Search for the cell housing the specified text and yield its [X, Y] center coordinate. 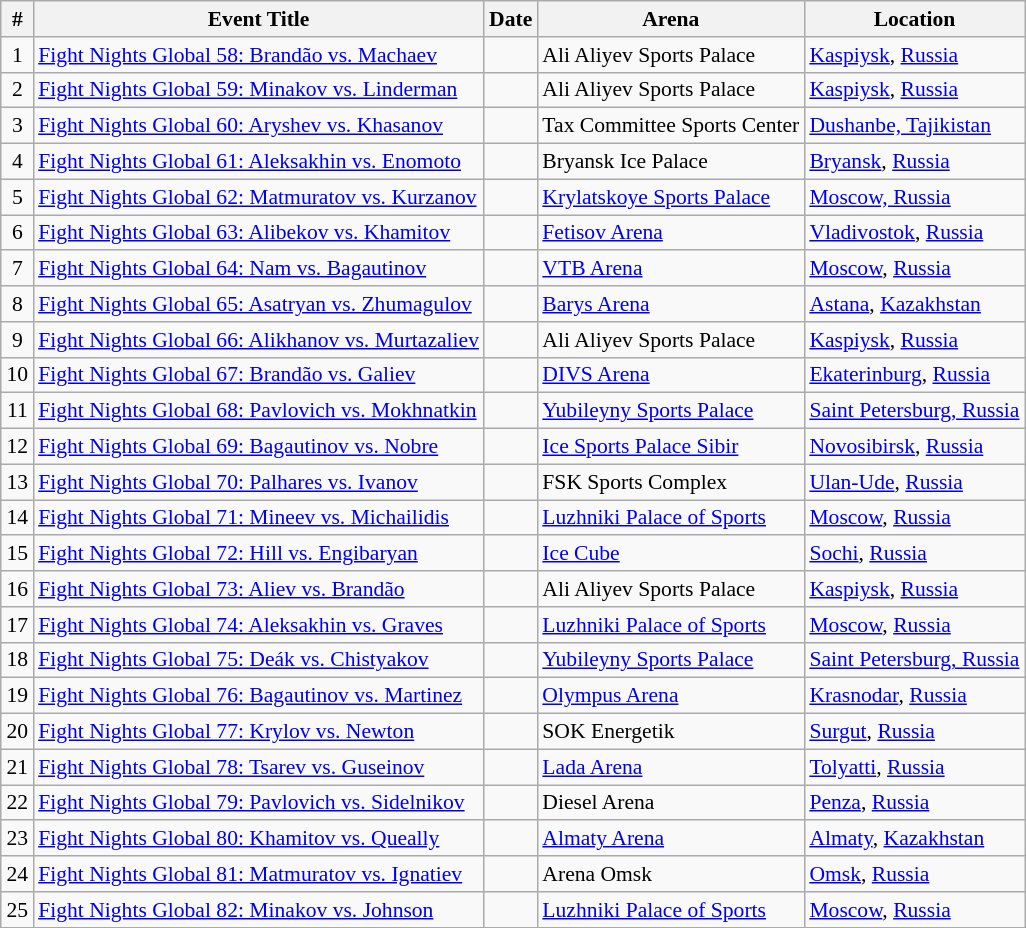
Fetisov Arena [670, 233]
Fight Nights Global 64: Nam vs. Bagautinov [258, 269]
Omsk, Russia [914, 874]
Dushanbe, Tajikistan [914, 126]
11 [17, 411]
Event Title [258, 19]
Fight Nights Global 79: Pavlovich vs. Sidelnikov [258, 803]
Fight Nights Global 67: Brandão vs. Galiev [258, 375]
Fight Nights Global 68: Pavlovich vs. Mokhnatkin [258, 411]
Fight Nights Global 77: Krylov vs. Newton [258, 732]
10 [17, 375]
Ice Sports Palace Sibir [670, 447]
VTB Arena [670, 269]
Arena Omsk [670, 874]
SOK Energetik [670, 732]
Fight Nights Global 58: Brandão vs. Machaev [258, 55]
Fight Nights Global 76: Bagautinov vs. Martinez [258, 696]
Fight Nights Global 70: Palhares vs. Ivanov [258, 482]
2 [17, 90]
9 [17, 340]
Fight Nights Global 80: Khamitov vs. Queally [258, 839]
Tolyatti, Russia [914, 767]
Arena [670, 19]
Fight Nights Global 71: Mineev vs. Michailidis [258, 518]
Krylatskoye Sports Palace [670, 197]
Barys Arena [670, 304]
Bryansk, Russia [914, 162]
24 [17, 874]
21 [17, 767]
23 [17, 839]
Fight Nights Global 81: Matmuratov vs. Ignatiev [258, 874]
Penza, Russia [914, 803]
15 [17, 554]
Location [914, 19]
25 [17, 910]
Fight Nights Global 59: Minakov vs. Linderman [258, 90]
Sochi, Russia [914, 554]
Ekaterinburg, Russia [914, 375]
Fight Nights Global 60: Aryshev vs. Khasanov [258, 126]
18 [17, 660]
Novosibirsk, Russia [914, 447]
Krasnodar, Russia [914, 696]
Lada Arena [670, 767]
Bryansk Ice Palace [670, 162]
7 [17, 269]
19 [17, 696]
Fight Nights Global 73: Aliev vs. Brandão [258, 589]
Fight Nights Global 65: Asatryan vs. Zhumagulov [258, 304]
17 [17, 625]
20 [17, 732]
Almaty, Kazakhstan [914, 839]
Fight Nights Global 78: Tsarev vs. Guseinov [258, 767]
16 [17, 589]
Fight Nights Global 61: Aleksakhin vs. Enomoto [258, 162]
Diesel Arena [670, 803]
5 [17, 197]
Surgut, Russia [914, 732]
Fight Nights Global 75: Deák vs. Chistyakov [258, 660]
Vladivostok, Russia [914, 233]
Fight Nights Global 66: Alikhanov vs. Murtazaliev [258, 340]
Fight Nights Global 62: Matmuratov vs. Kurzanov [258, 197]
# [17, 19]
1 [17, 55]
3 [17, 126]
Ulan-Ude, Russia [914, 482]
Tax Committee Sports Center [670, 126]
Fight Nights Global 69: Bagautinov vs. Nobre [258, 447]
Fight Nights Global 74: Aleksakhin vs. Graves [258, 625]
DIVS Arena [670, 375]
Fight Nights Global 72: Hill vs. Engibaryan [258, 554]
22 [17, 803]
12 [17, 447]
14 [17, 518]
8 [17, 304]
Fight Nights Global 82: Minakov vs. Johnson [258, 910]
Astana, Kazakhstan [914, 304]
13 [17, 482]
Olympus Arena [670, 696]
Fight Nights Global 63: Alibekov vs. Khamitov [258, 233]
FSK Sports Complex [670, 482]
Almaty Arena [670, 839]
Date [510, 19]
6 [17, 233]
4 [17, 162]
Ice Cube [670, 554]
